Extract the [x, y] coordinate from the center of the cell holding the provided text.  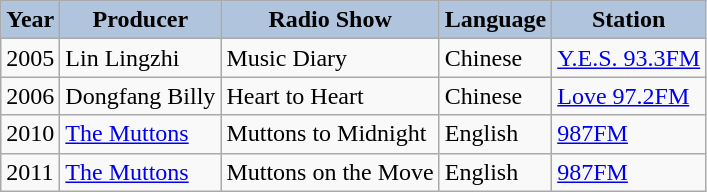
Year [30, 20]
2011 [30, 172]
Station [629, 20]
Radio Show [330, 20]
Language [495, 20]
2010 [30, 134]
Producer [140, 20]
Music Diary [330, 58]
Heart to Heart [330, 96]
Dongfang Billy [140, 96]
Love 97.2FM [629, 96]
2005 [30, 58]
Y.E.S. 93.3FM [629, 58]
2006 [30, 96]
Muttons to Midnight [330, 134]
Muttons on the Move [330, 172]
Lin Lingzhi [140, 58]
